Locate the cell with the specified text and output its [x, y] center coordinate. 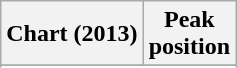
Peakposition [189, 34]
Chart (2013) [72, 34]
